Return the [X, Y] coordinate for the center point of the cell that contains the specified text.  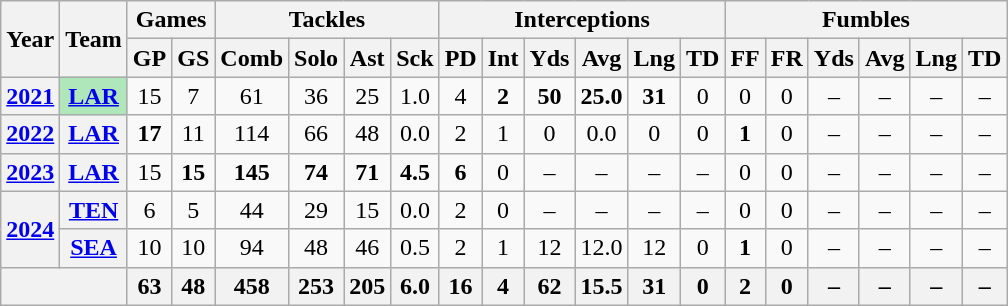
145 [252, 172]
25 [368, 96]
FR [786, 58]
253 [316, 286]
Solo [316, 58]
36 [316, 96]
1.0 [415, 96]
71 [368, 172]
Games [170, 20]
74 [316, 172]
2024 [30, 229]
50 [550, 96]
Tackles [327, 20]
11 [194, 134]
94 [252, 248]
61 [252, 96]
Sck [415, 58]
29 [316, 210]
458 [252, 286]
44 [252, 210]
Ast [368, 58]
GS [194, 58]
17 [149, 134]
2021 [30, 96]
SEA [94, 248]
GP [149, 58]
15.5 [602, 286]
PD [460, 58]
Comb [252, 58]
Fumbles [866, 20]
7 [194, 96]
16 [460, 286]
66 [316, 134]
FF [745, 58]
205 [368, 286]
114 [252, 134]
0.5 [415, 248]
5 [194, 210]
Int [503, 58]
46 [368, 248]
4.5 [415, 172]
25.0 [602, 96]
63 [149, 286]
6.0 [415, 286]
12.0 [602, 248]
62 [550, 286]
Team [94, 39]
Year [30, 39]
TEN [94, 210]
Interceptions [582, 20]
2023 [30, 172]
2022 [30, 134]
